Return (x, y) of the center of cell containing provided text 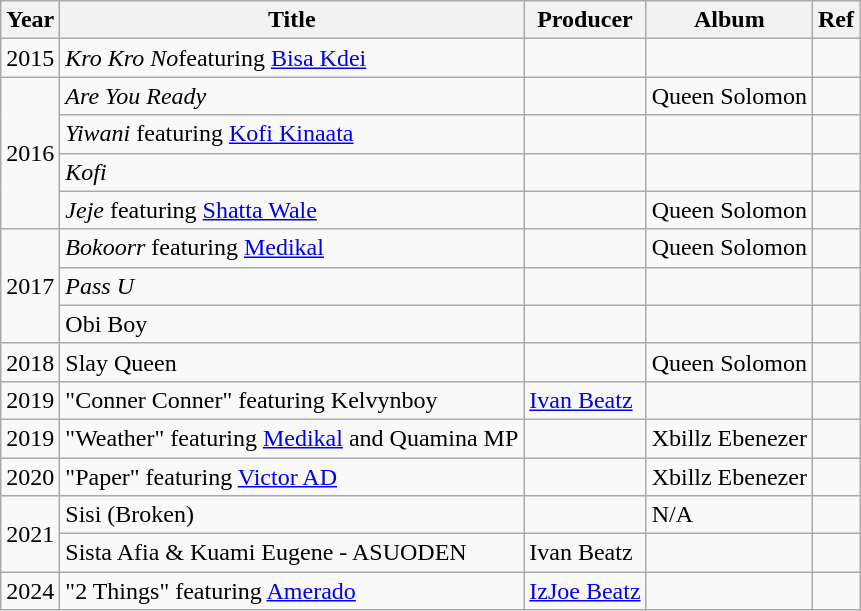
2017 (30, 286)
2020 (30, 477)
Producer (585, 20)
2016 (30, 153)
Bokoorr featuring Medikal (292, 248)
2015 (30, 58)
Year (30, 20)
Are You Ready (292, 96)
IzJoe Beatz (585, 591)
"Weather" featuring Medikal and Quamina MP (292, 438)
"Paper" featuring Victor AD (292, 477)
"Conner Conner" featuring Kelvynboy (292, 400)
Yiwani featuring Kofi Kinaata (292, 134)
Ref (836, 20)
Sista Afia & Kuami Eugene - ASUODEN (292, 553)
2018 (30, 362)
Kofi (292, 172)
Slay Queen (292, 362)
Album (729, 20)
Jeje featuring Shatta Wale (292, 210)
N/A (729, 515)
Kro Kro Nofeaturing Bisa Kdei (292, 58)
2021 (30, 534)
Pass U (292, 286)
Sisi (Broken) (292, 515)
Obi Boy (292, 324)
2024 (30, 591)
Title (292, 20)
"2 Things" featuring Amerado (292, 591)
